Locate the cell with the specified text and output its (x, y) center coordinate. 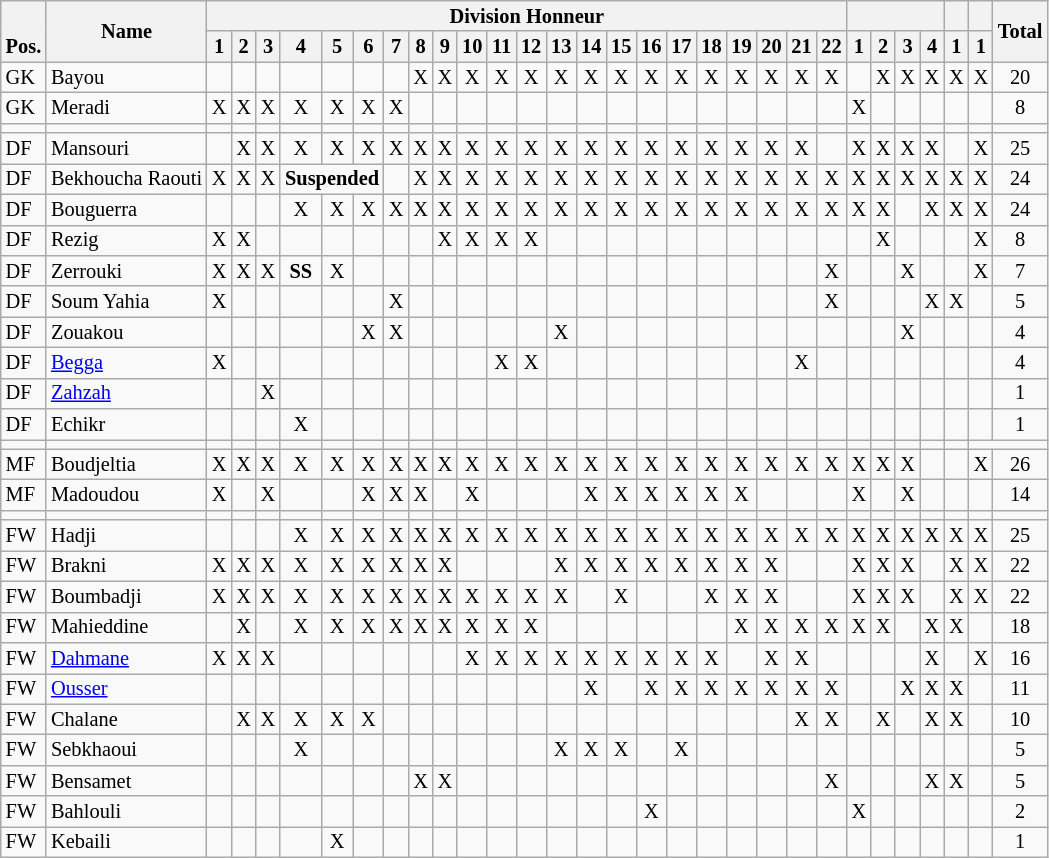
Division Honneur (527, 16)
Dahmane (126, 658)
6 (368, 46)
Bensamet (126, 780)
Boumbadji (126, 596)
Pos. (24, 30)
Bouguerra (126, 210)
19 (741, 46)
Total (1020, 30)
26 (1020, 464)
Begga (126, 362)
Madoudou (126, 496)
21 (801, 46)
Echikr (126, 424)
Bekhoucha Raouti (126, 178)
Zerrouki (126, 270)
Ousser (126, 688)
Brakni (126, 566)
Mahieddine (126, 628)
Mansouri (126, 148)
17 (681, 46)
Meradi (126, 108)
13 (561, 46)
Sebkhaoui (126, 750)
Hadji (126, 536)
Bayou (126, 78)
12 (531, 46)
15 (621, 46)
Boudjeltia (126, 464)
Soum Yahia (126, 302)
9 (445, 46)
Bahlouli (126, 812)
Zouakou (126, 332)
Name (126, 30)
Kebaili (126, 842)
Chalane (126, 720)
Rezig (126, 240)
Suspended (332, 178)
Zahzah (126, 394)
SS (300, 270)
